Pinpoint the cell where the given text exists, returning its [x, y] midpoint coordinate. 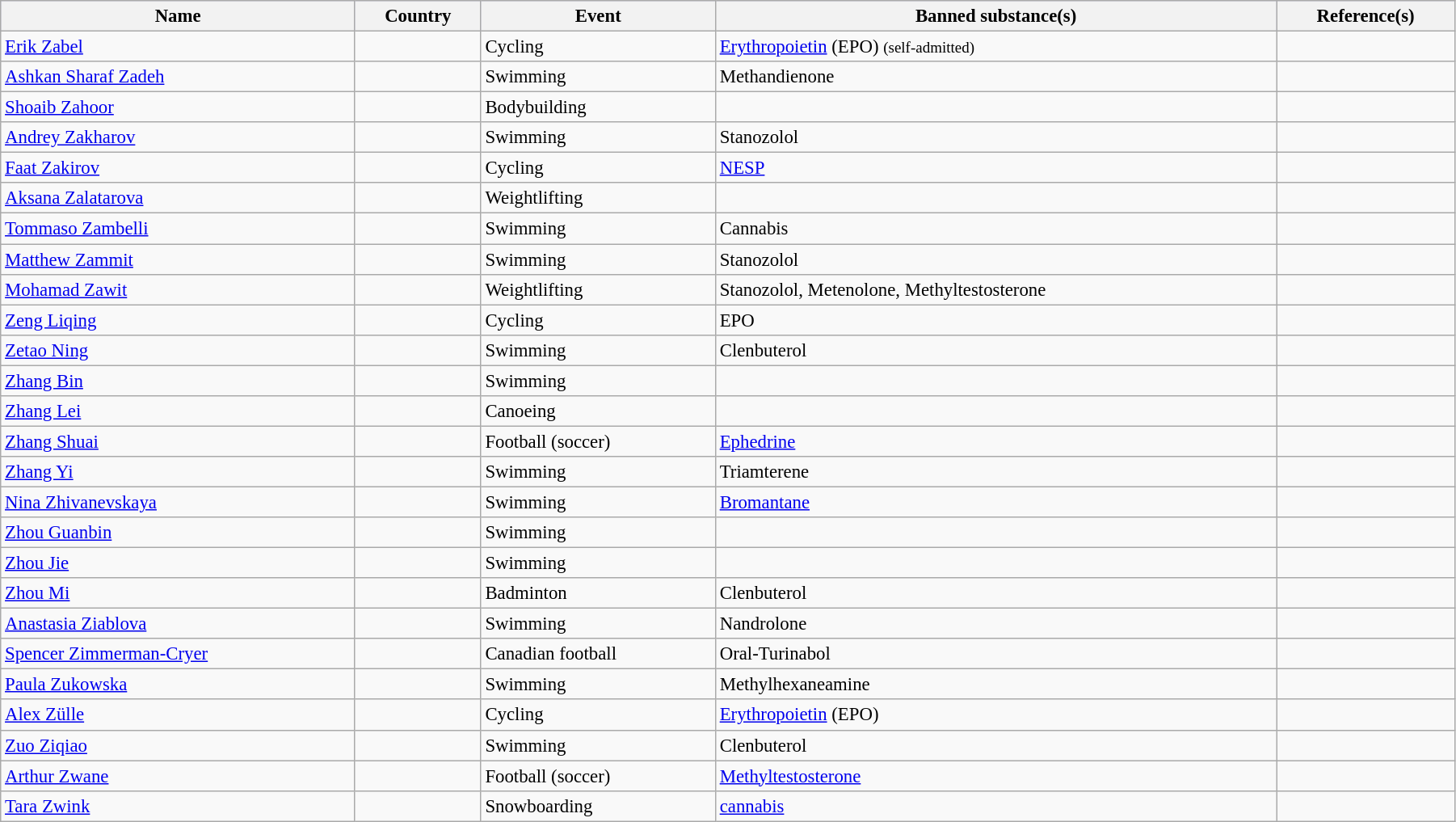
Ephedrine [995, 441]
Nandrolone [995, 624]
Aksana Zalatarova [178, 198]
Matthew Zammit [178, 259]
Bodybuilding [598, 107]
Zhang Lei [178, 411]
cannabis [995, 806]
Stanozolol, Metenolone, Methyltestosterone [995, 289]
Faat Zakirov [178, 168]
Methylhexaneamine [995, 685]
Canoeing [598, 411]
Triamterene [995, 472]
Zhang Bin [178, 381]
Methandienone [995, 77]
Erythropoietin (EPO) [995, 715]
Badminton [598, 593]
Zeng Liqing [178, 320]
Reference(s) [1366, 16]
Zhang Yi [178, 472]
Event [598, 16]
Oral-Turinabol [995, 654]
Methyltestosterone [995, 776]
Erik Zabel [178, 47]
Country [418, 16]
Anastasia Ziablova [178, 624]
Alex Zülle [178, 715]
Name [178, 16]
Tara Zwink [178, 806]
Zetao Ning [178, 350]
Canadian football [598, 654]
Banned substance(s) [995, 16]
EPO [995, 320]
Bromantane [995, 502]
Spencer Zimmerman-Cryer [178, 654]
Tommaso Zambelli [178, 229]
Snowboarding [598, 806]
Erythropoietin (EPO) (self-admitted) [995, 47]
Arthur Zwane [178, 776]
Shoaib Zahoor [178, 107]
Zhou Mi [178, 593]
Zhang Shuai [178, 441]
Ashkan Sharaf Zadeh [178, 77]
NESP [995, 168]
Mohamad Zawit [178, 289]
Zhou Jie [178, 563]
Zuo Ziqiao [178, 745]
Cannabis [995, 229]
Nina Zhivanevskaya [178, 502]
Zhou Guanbin [178, 533]
Andrey Zakharov [178, 137]
Paula Zukowska [178, 685]
